Find where the given text appears and provide that cell's center as [x, y] coordinate. 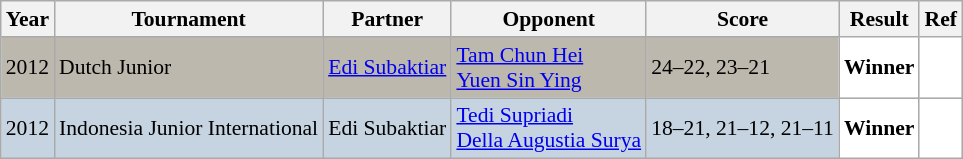
Tournament [188, 19]
Year [28, 19]
Opponent [548, 19]
Tam Chun Hei Yuen Sin Ying [548, 68]
18–21, 21–12, 21–11 [742, 128]
Tedi Supriadi Della Augustia Surya [548, 128]
Dutch Junior [188, 68]
Ref [940, 19]
Score [742, 19]
Partner [387, 19]
Result [880, 19]
Indonesia Junior International [188, 128]
24–22, 23–21 [742, 68]
